For the text-containing cell, return its midpoint in [X, Y] coordinate format. 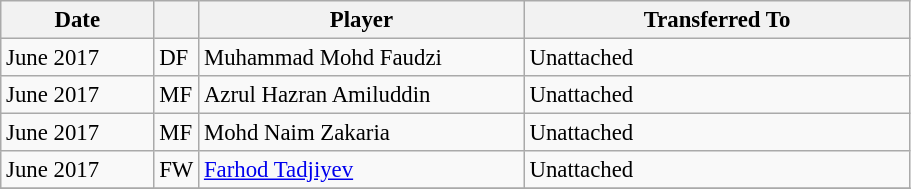
Azrul Hazran Amiluddin [362, 95]
Muhammad Mohd Faudzi [362, 58]
Transferred To [717, 20]
Date [78, 20]
DF [176, 58]
FW [176, 170]
Farhod Tadjiyev [362, 170]
Player [362, 20]
Mohd Naim Zakaria [362, 133]
